Detect which cell encompasses the target text, then output its (x, y) center coordinate. 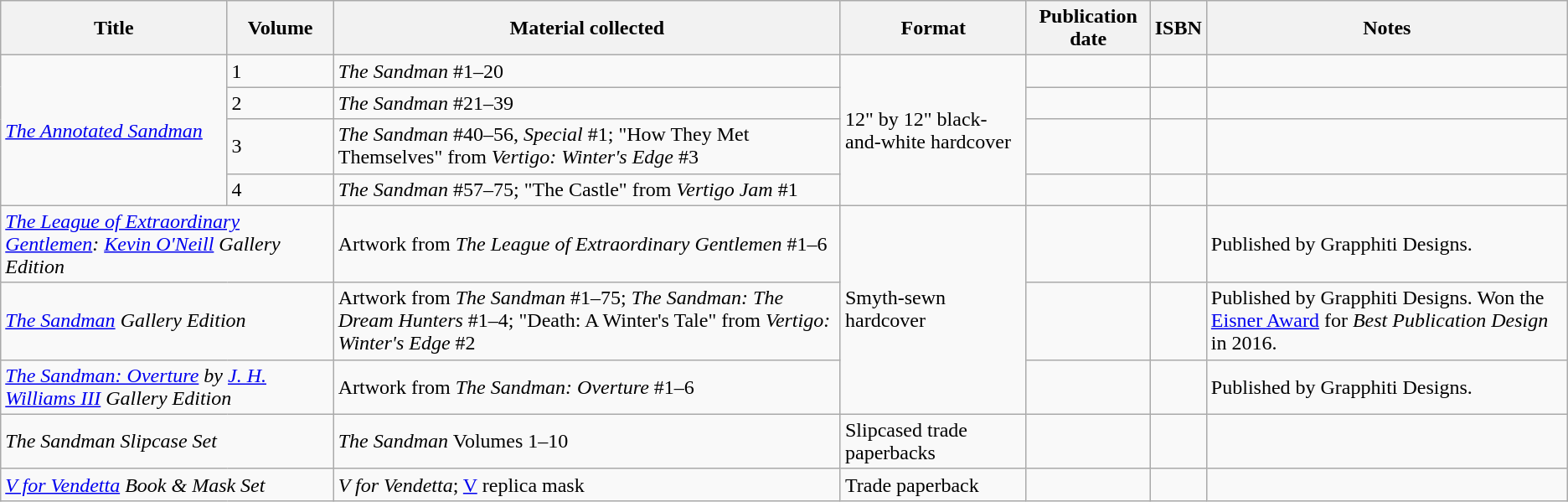
4 (280, 189)
Artwork from The League of Extraordinary Gentlemen #1–6 (586, 244)
2 (280, 103)
Volume (280, 28)
3 (280, 146)
The Annotated Sandman (114, 131)
V for Vendetta; V replica mask (586, 484)
Smyth-sewn hardcover (933, 310)
Format (933, 28)
Trade paperback (933, 484)
The Sandman #1–20 (586, 71)
1 (280, 71)
Notes (1387, 28)
Title (114, 28)
The Sandman #40–56, Special #1; "How They Met Themselves" from Vertigo: Winter's Edge #3 (586, 146)
Artwork from The Sandman #1–75; The Sandman: The Dream Hunters #1–4; "Death: A Winter's Tale" from Vertigo: Winter's Edge #2 (586, 321)
V for Vendetta Book & Mask Set (168, 484)
The Sandman Slipcase Set (168, 441)
The Sandman: Overture by J. H. Williams III Gallery Edition (168, 387)
ISBN (1178, 28)
Material collected (586, 28)
12" by 12" black-and-white hardcover (933, 131)
The League of Extraordinary Gentlemen: Kevin O'Neill Gallery Edition (168, 244)
Slipcased trade paperbacks (933, 441)
The Sandman #57–75; "The Castle" from Vertigo Jam #1 (586, 189)
The Sandman #21–39 (586, 103)
Published by Grapphiti Designs. Won the Eisner Award for Best Publication Design in 2016. (1387, 321)
The Sandman Volumes 1–10 (586, 441)
Artwork from The Sandman: Overture #1–6 (586, 387)
The Sandman Gallery Edition (168, 321)
Publication date (1088, 28)
